Output the [X, Y] coordinate of the center of the cell containing the given text.  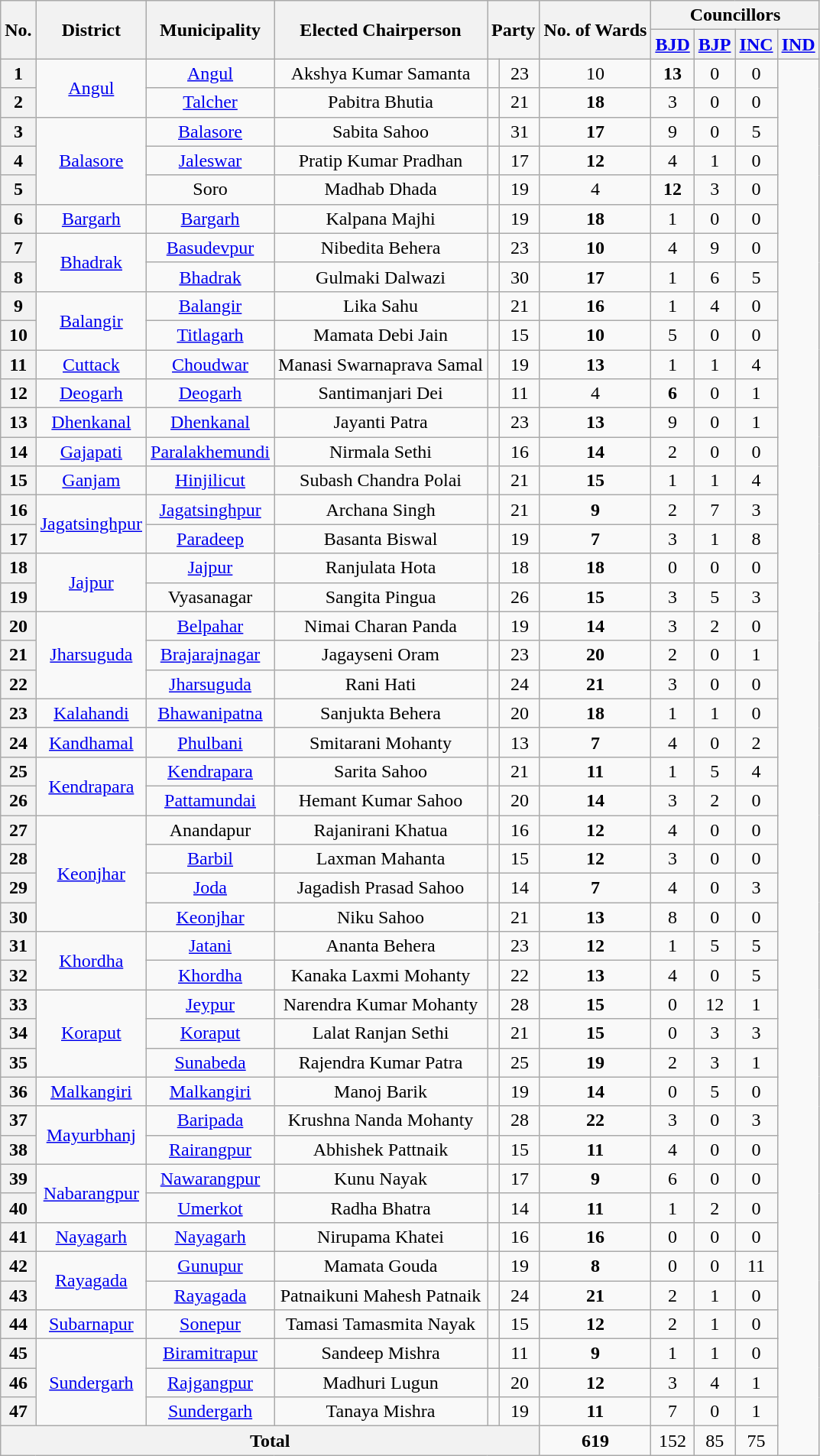
Umerkot [211, 1208]
Archana Singh [381, 510]
Nirmala Sethi [381, 452]
Belpahar [211, 626]
Bhawanipatna [211, 713]
Jatani [211, 946]
Sangita Pingua [381, 597]
Talcher [211, 102]
75 [757, 1441]
Phulbani [211, 742]
Mamata Gouda [381, 1266]
Ananta Behera [381, 946]
Party [514, 30]
Kunu Nayak [381, 1179]
33 [18, 1004]
Sunabeda [211, 1062]
36 [18, 1091]
No. of Wards [595, 30]
Subarnapur [91, 1325]
Tanaya Mishra [381, 1412]
38 [18, 1150]
34 [18, 1033]
Titlagarh [211, 335]
Rajendra Kumar Patra [381, 1062]
Hemant Kumar Sahoo [381, 800]
45 [18, 1354]
Anandapur [211, 829]
Ranjulata Hota [381, 568]
Jagayseni Oram [381, 655]
Lalat Ranjan Sethi [381, 1033]
Kalahandi [91, 713]
Kalpana Majhi [381, 219]
Municipality [211, 30]
Total [271, 1441]
Nimai Charan Panda [381, 626]
Sanjukta Behera [381, 713]
Councillors [735, 15]
Paradeep [211, 539]
Sabita Sahoo [381, 131]
BJD [673, 44]
No. [18, 30]
Mamata Debi Jain [381, 335]
Mayurbhanj [91, 1135]
Jaleswar [211, 161]
Pratip Kumar Pradhan [381, 161]
Laxman Mahanta [381, 859]
Gulmaki Dalwazi [381, 277]
Sonepur [211, 1325]
Choudwar [211, 365]
Soro [211, 190]
Pattamundai [211, 800]
85 [715, 1441]
41 [18, 1237]
Jayanti Patra [381, 423]
29 [18, 888]
Basudevpur [211, 248]
BJP [715, 44]
35 [18, 1062]
Baripada [211, 1120]
Biramitrapur [211, 1354]
INC [757, 44]
Kanaka Laxmi Mohanty [381, 975]
Ganjam [91, 481]
Paralakhemundi [211, 452]
Rani Hati [381, 684]
Patnaikuni Mahesh Patnaik [381, 1295]
Jeypur [211, 1004]
Gajapati [91, 452]
Gunupur [211, 1266]
Lika Sahu [381, 306]
Elected Chairperson [381, 30]
40 [18, 1208]
44 [18, 1325]
32 [18, 975]
IND [798, 44]
Nirupama Khatei [381, 1237]
Narendra Kumar Mohanty [381, 1004]
Vyasanagar [211, 597]
Radha Bhatra [381, 1208]
Rajgangpur [211, 1383]
37 [18, 1120]
Nawarangpur [211, 1179]
27 [18, 829]
Nabarangpur [91, 1193]
46 [18, 1383]
Manasi Swarnaprava Samal [381, 365]
Brajarajnagar [211, 655]
Basanta Biswal [381, 539]
43 [18, 1295]
Sarita Sahoo [381, 771]
Barbil [211, 859]
Sandeep Mishra [381, 1354]
Akshya Kumar Samanta [381, 73]
Madhuri Lugun [381, 1383]
Smitarani Mohanty [381, 742]
47 [18, 1412]
42 [18, 1266]
Cuttack [91, 365]
Manoj Barik [381, 1091]
Abhishek Pattnaik [381, 1150]
Santimanjari Dei [381, 394]
Rairangpur [211, 1150]
Hinjilicut [211, 481]
Subash Chandra Polai [381, 481]
Rajanirani Khatua [381, 829]
Krushna Nanda Mohanty [381, 1120]
Joda [211, 888]
Pabitra Bhutia [381, 102]
619 [595, 1441]
39 [18, 1179]
Madhab Dhada [381, 190]
Nibedita Behera [381, 248]
Niku Sahoo [381, 917]
Tamasi Tamasmita Nayak [381, 1325]
District [91, 30]
Jagadish Prasad Sahoo [381, 888]
Kandhamal [91, 742]
152 [673, 1441]
